Return (x, y) of the center of cell containing provided text 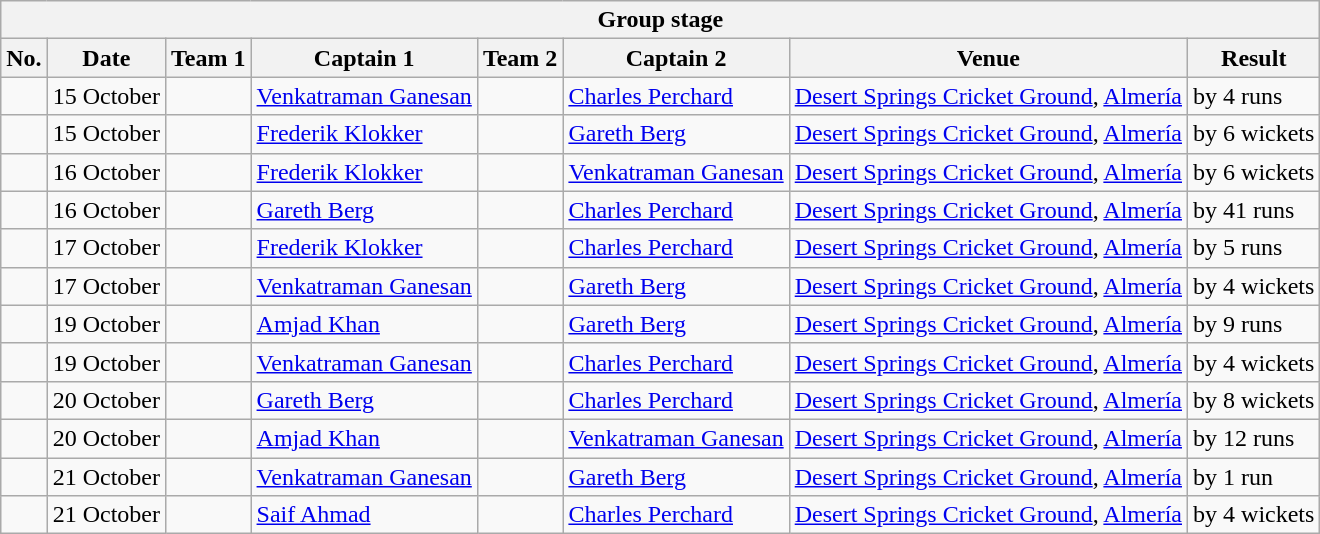
by 9 runs (1254, 324)
by 41 runs (1254, 210)
Captain 2 (676, 58)
Result (1254, 58)
by 4 runs (1254, 96)
by 12 runs (1254, 438)
Saif Ahmad (364, 515)
Team 2 (520, 58)
Date (106, 58)
Team 1 (209, 58)
Venue (988, 58)
Captain 1 (364, 58)
by 5 runs (1254, 248)
No. (24, 58)
by 1 run (1254, 477)
by 8 wickets (1254, 400)
Group stage (660, 20)
